Locate the cell with the specified text and output its [x, y] center coordinate. 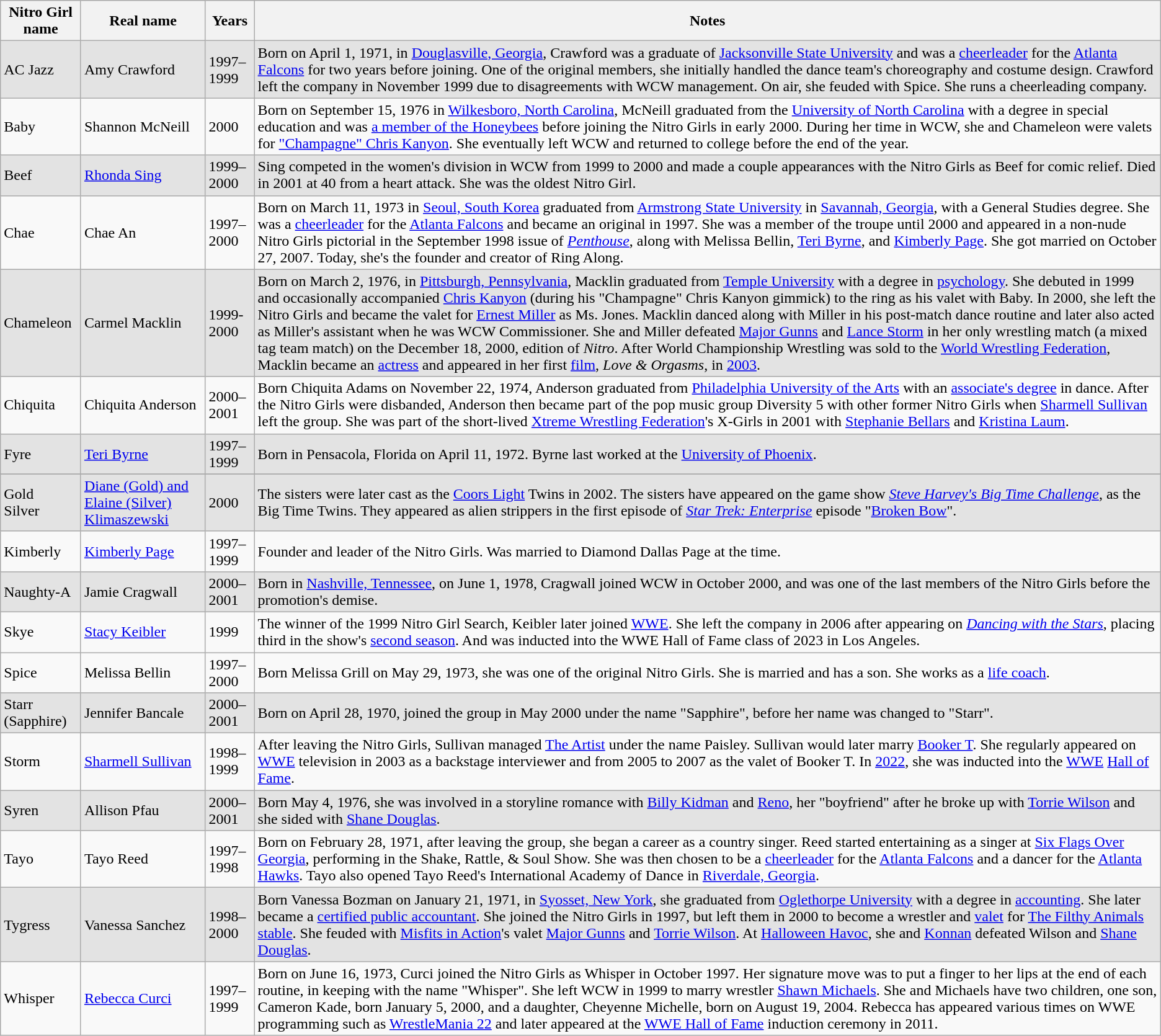
Chiquita [41, 405]
Rebecca Curci [143, 999]
Nitro Girl name [41, 21]
1998–1999 [229, 762]
Spice [41, 672]
Carmel Macklin [143, 323]
Founder and leader of the Nitro Girls. Was married to Diamond Dallas Page at the time. [707, 551]
Whisper [41, 999]
Notes [707, 21]
1999–2000 [229, 175]
Sharmell Sullivan [143, 762]
Chae [41, 232]
Vanessa Sanchez [143, 924]
Allison Pfau [143, 810]
Chameleon [41, 323]
Rhonda Sing [143, 175]
Beef [41, 175]
Baby [41, 127]
Skye [41, 632]
Chae An [143, 232]
1998–2000 [229, 924]
AC Jazz [41, 69]
Tygress [41, 924]
Tayo [41, 859]
Real name [143, 21]
Fyre [41, 454]
Diane (Gold) and Elaine (Silver) Klimaszewski [143, 502]
1999 [229, 632]
Stacy Keibler [143, 632]
Years [229, 21]
GoldSilver [41, 502]
1999-2000 [229, 323]
Chiquita Anderson [143, 405]
Melissa Bellin [143, 672]
Born in Pensacola, Florida on April 11, 1972. Byrne last worked at the University of Phoenix. [707, 454]
Storm [41, 762]
Jamie Cragwall [143, 592]
Tayo Reed [143, 859]
1997–1998 [229, 859]
Kimberly Page [143, 551]
Naughty-A [41, 592]
Kimberly [41, 551]
Born Melissa Grill on May 29, 1973, she was one of the original Nitro Girls. She is married and has a son. She works as a life coach. [707, 672]
Starr(Sapphire) [41, 713]
Jennifer Bancale [143, 713]
Amy Crawford [143, 69]
Teri Byrne [143, 454]
Shannon McNeill [143, 127]
Syren [41, 810]
Born on April 28, 1970, joined the group in May 2000 under the name "Sapphire", before her name was changed to "Starr". [707, 713]
